Provide the [x, y] coordinate of the cell's center where the given text is located.  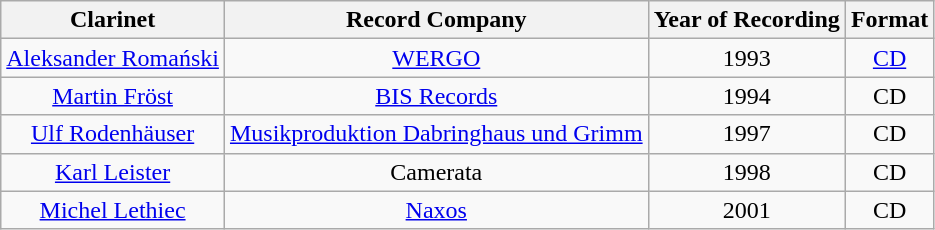
1997 [746, 134]
2001 [746, 210]
1994 [746, 96]
Record Company [436, 20]
Year of Recording [746, 20]
Naxos [436, 210]
Martin Fröst [113, 96]
WERGO [436, 58]
Aleksander Romański [113, 58]
Format [889, 20]
Michel Lethiec [113, 210]
Camerata [436, 172]
Karl Leister [113, 172]
1993 [746, 58]
BIS Records [436, 96]
1998 [746, 172]
Clarinet [113, 20]
Musikproduktion Dabringhaus und Grimm [436, 134]
Ulf Rodenhäuser [113, 134]
